Pinpoint the cell where the given text exists, returning its [x, y] midpoint coordinate. 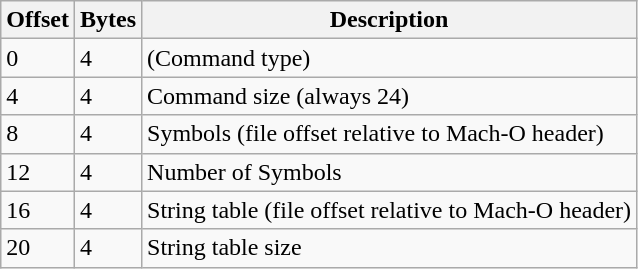
Command size (always 24) [390, 96]
12 [38, 172]
String table size [390, 248]
8 [38, 134]
16 [38, 210]
Offset [38, 20]
String table (file offset relative to Mach-O header) [390, 210]
Description [390, 20]
Symbols (file offset relative to Mach-O header) [390, 134]
(Command type) [390, 58]
20 [38, 248]
Number of Symbols [390, 172]
0 [38, 58]
Bytes [108, 20]
